Scan for the cell matching the given text and deliver its [X, Y] coordinate at center. 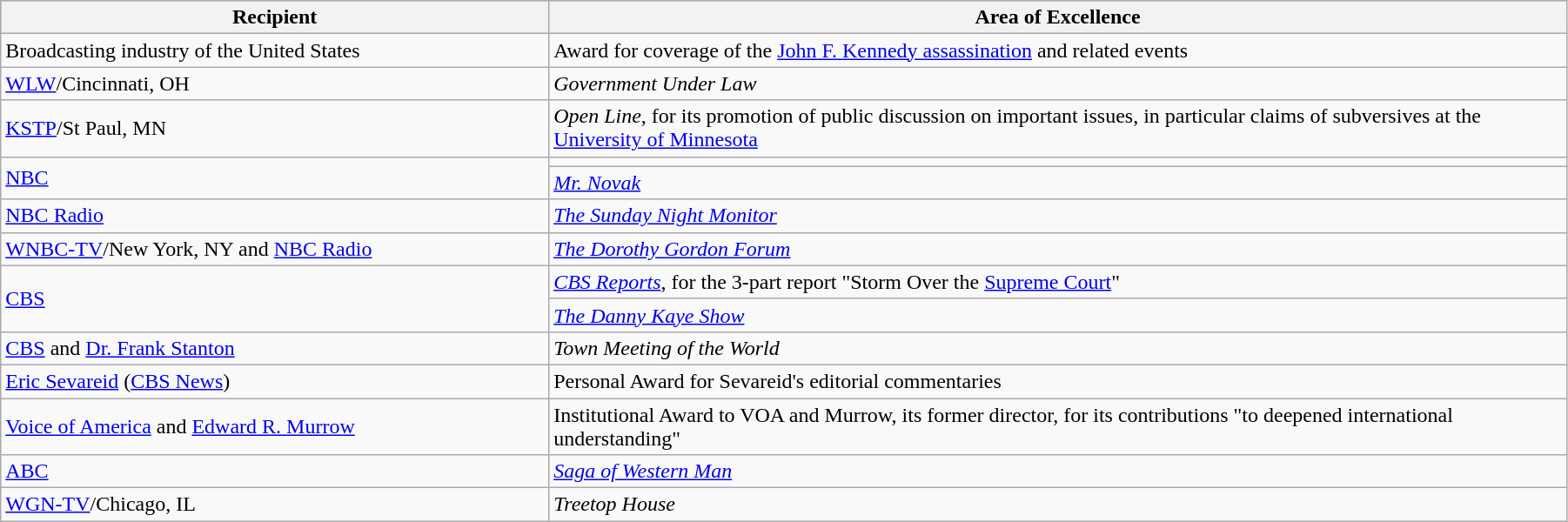
Mr. Novak [1058, 183]
Voice of America and Edward R. Murrow [275, 426]
Institutional Award to VOA and Murrow, its former director, for its contributions "to deepened international understanding" [1058, 426]
CBS [275, 298]
Recipient [275, 17]
NBC Radio [275, 216]
CBS Reports, for the 3-part report "Storm Over the Supreme Court" [1058, 282]
Broadcasting industry of the United States [275, 50]
Open Line, for its promotion of public discussion on important issues, in particular claims of subversives at the University of Minnesota [1058, 129]
Government Under Law [1058, 84]
KSTP/St Paul, MN [275, 129]
WLW/Cincinnati, OH [275, 84]
WNBC-TV/New York, NY and NBC Radio [275, 249]
ABC [275, 472]
WGN-TV/Chicago, IL [275, 505]
NBC [275, 177]
Award for coverage of the John F. Kennedy assassination and related events [1058, 50]
Personal Award for Sevareid's editorial commentaries [1058, 381]
Area of Excellence [1058, 17]
Town Meeting of the World [1058, 348]
CBS and Dr. Frank Stanton [275, 348]
Treetop House [1058, 505]
Eric Sevareid (CBS News) [275, 381]
The Danny Kaye Show [1058, 315]
The Dorothy Gordon Forum [1058, 249]
Saga of Western Man [1058, 472]
The Sunday Night Monitor [1058, 216]
